Determine the [x, y] coordinate at the center of the cell enclosing the given text.  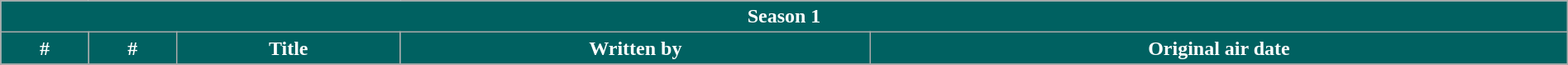
Title [289, 48]
Season 1 [784, 17]
Original air date [1219, 48]
Written by [635, 48]
